Pinpoint the cell where the given text exists, returning its (X, Y) midpoint coordinate. 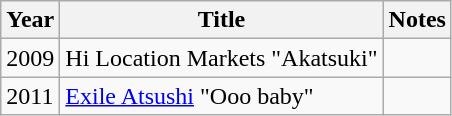
Hi Location Markets "Akatsuki" (222, 58)
Notes (417, 20)
2011 (30, 96)
Year (30, 20)
Title (222, 20)
2009 (30, 58)
Exile Atsushi "Ooo baby" (222, 96)
